Identify which cell holds the provided text, then report its [x, y] central coordinate. 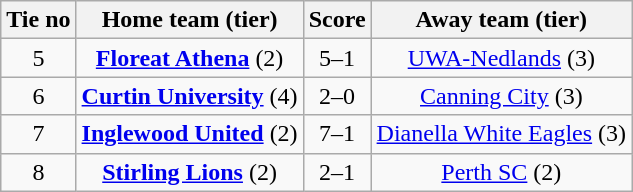
Curtin University (4) [190, 96]
2–0 [337, 96]
Away team (tier) [502, 20]
UWA-Nedlands (3) [502, 58]
6 [38, 96]
Perth SC (2) [502, 172]
Stirling Lions (2) [190, 172]
2–1 [337, 172]
Tie no [38, 20]
5–1 [337, 58]
Score [337, 20]
5 [38, 58]
Floreat Athena (2) [190, 58]
Canning City (3) [502, 96]
8 [38, 172]
7 [38, 134]
Dianella White Eagles (3) [502, 134]
7–1 [337, 134]
Inglewood United (2) [190, 134]
Home team (tier) [190, 20]
